Provide the (X, Y) coordinate of the cell's center where the given text is located.  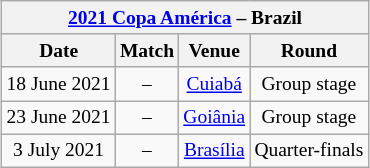
Cuiabá (214, 84)
Date (58, 50)
Venue (214, 50)
Match (146, 50)
Quarter-finals (309, 150)
Goiânia (214, 118)
2021 Copa América – Brazil (185, 18)
23 June 2021 (58, 118)
Round (309, 50)
18 June 2021 (58, 84)
Brasília (214, 150)
3 July 2021 (58, 150)
